Determine the [x, y] coordinate at the center of the cell enclosing the given text.  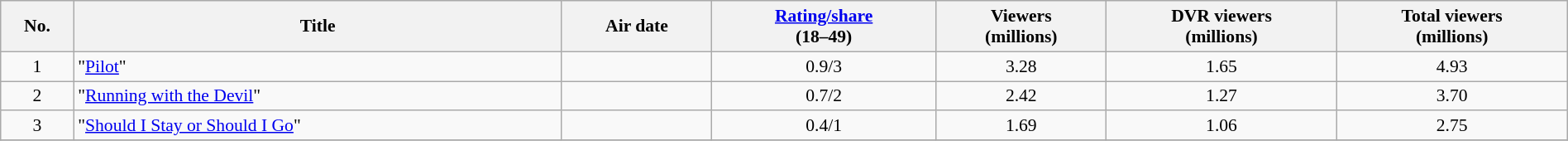
0.4/1 [824, 126]
Viewers(millions) [1021, 27]
2 [37, 96]
DVR viewers(millions) [1221, 27]
1 [37, 66]
1.06 [1221, 126]
4.93 [1452, 66]
1.65 [1221, 66]
0.9/3 [824, 66]
2.42 [1021, 96]
1.27 [1221, 96]
0.7/2 [824, 96]
Rating/share(18–49) [824, 27]
3.28 [1021, 66]
3 [37, 126]
Title [318, 27]
No. [37, 27]
3.70 [1452, 96]
"Should I Stay or Should I Go" [318, 126]
2.75 [1452, 126]
Air date [637, 27]
"Pilot" [318, 66]
"Running with the Devil" [318, 96]
1.69 [1021, 126]
Total viewers(millions) [1452, 27]
